Search for the cell housing the specified text and yield its [x, y] center coordinate. 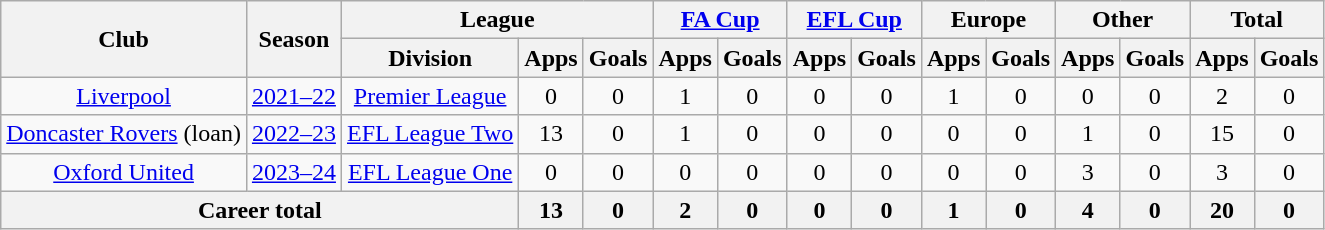
Doncaster Rovers (loan) [124, 134]
EFL League Two [430, 134]
Division [430, 58]
Other [1123, 20]
Oxford United [124, 172]
4 [1088, 210]
EFL League One [430, 172]
Season [294, 39]
Club [124, 39]
2021–22 [294, 96]
2022–23 [294, 134]
Premier League [430, 96]
Liverpool [124, 96]
EFL Cup [854, 20]
20 [1222, 210]
League [497, 20]
FA Cup [720, 20]
Europe [988, 20]
Career total [260, 210]
Total [1257, 20]
2023–24 [294, 172]
15 [1222, 134]
